For the text-containing cell, return its midpoint in [X, Y] coordinate format. 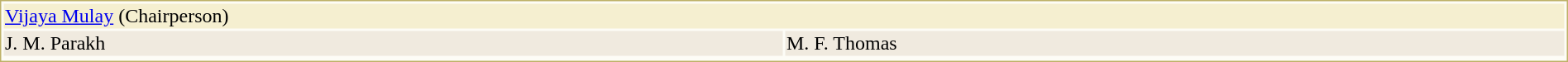
M. F. Thomas [1175, 44]
J. M. Parakh [393, 44]
Vijaya Mulay (Chairperson) [784, 16]
